Locate the cell with the specified text and output its [x, y] center coordinate. 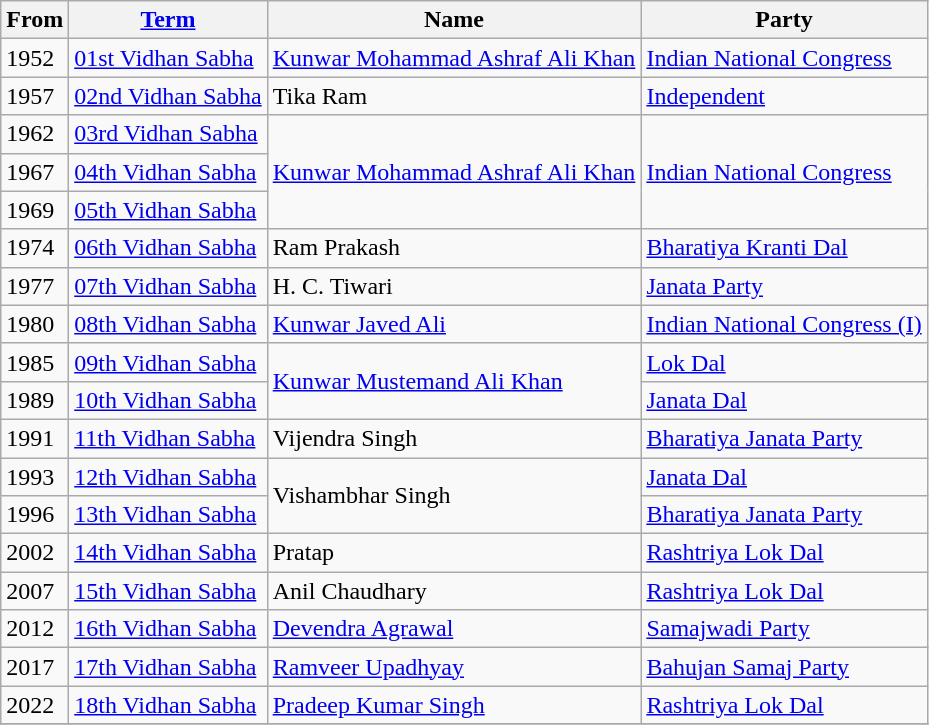
Ram Prakash [454, 248]
09th Vidhan Sabha [168, 362]
Lok Dal [784, 362]
Term [168, 20]
13th Vidhan Sabha [168, 515]
07th Vidhan Sabha [168, 286]
1967 [35, 172]
18th Vidhan Sabha [168, 705]
1962 [35, 134]
Name [454, 20]
2007 [35, 591]
10th Vidhan Sabha [168, 400]
Party [784, 20]
Kunwar Javed Ali [454, 324]
2017 [35, 667]
17th Vidhan Sabha [168, 667]
Tika Ram [454, 96]
2002 [35, 553]
Independent [784, 96]
1977 [35, 286]
Devendra Agrawal [454, 629]
14th Vidhan Sabha [168, 553]
05th Vidhan Sabha [168, 210]
12th Vidhan Sabha [168, 477]
Pratap [454, 553]
04th Vidhan Sabha [168, 172]
H. C. Tiwari [454, 286]
1974 [35, 248]
11th Vidhan Sabha [168, 438]
Janata Party [784, 286]
1957 [35, 96]
Kunwar Mustemand Ali Khan [454, 381]
15th Vidhan Sabha [168, 591]
03rd Vidhan Sabha [168, 134]
Indian National Congress (I) [784, 324]
1993 [35, 477]
Anil Chaudhary [454, 591]
Samajwadi Party [784, 629]
1952 [35, 58]
1996 [35, 515]
16th Vidhan Sabha [168, 629]
Vishambhar Singh [454, 496]
1980 [35, 324]
1985 [35, 362]
From [35, 20]
Pradeep Kumar Singh [454, 705]
08th Vidhan Sabha [168, 324]
01st Vidhan Sabha [168, 58]
2012 [35, 629]
02nd Vidhan Sabha [168, 96]
Ramveer Upadhyay [454, 667]
Bharatiya Kranti Dal [784, 248]
1989 [35, 400]
06th Vidhan Sabha [168, 248]
1969 [35, 210]
Vijendra Singh [454, 438]
1991 [35, 438]
Bahujan Samaj Party [784, 667]
2022 [35, 705]
